Locate the cell with the specified text and output its [X, Y] center coordinate. 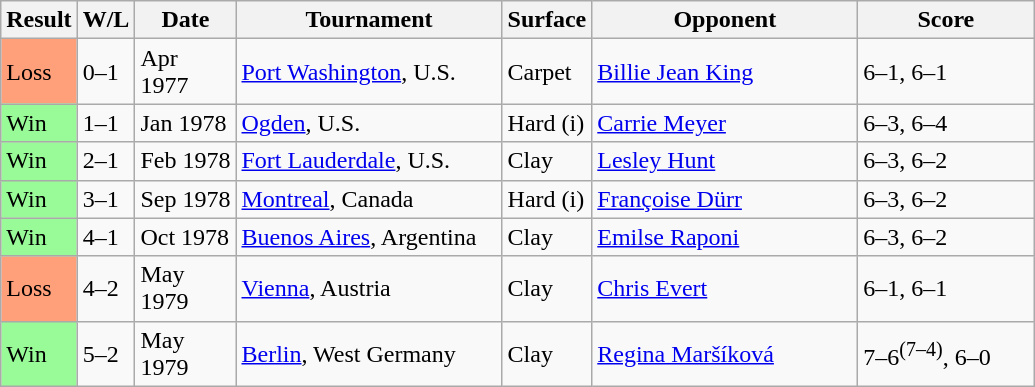
1–1 [106, 123]
Billie Jean King [725, 72]
Emilse Raponi [725, 237]
Françoise Dürr [725, 199]
Feb 1978 [186, 161]
4–2 [106, 288]
Vienna, Austria [369, 288]
Sep 1978 [186, 199]
Berlin, West Germany [369, 354]
Surface [547, 20]
2–1 [106, 161]
Apr 1977 [186, 72]
Opponent [725, 20]
Port Washington, U.S. [369, 72]
0–1 [106, 72]
5–2 [106, 354]
Oct 1978 [186, 237]
6–3, 6–4 [946, 123]
Ogden, U.S. [369, 123]
Regina Maršíková [725, 354]
Lesley Hunt [725, 161]
W/L [106, 20]
Montreal, Canada [369, 199]
Tournament [369, 20]
Buenos Aires, Argentina [369, 237]
Chris Evert [725, 288]
Jan 1978 [186, 123]
Fort Lauderdale, U.S. [369, 161]
Carrie Meyer [725, 123]
3–1 [106, 199]
Result [39, 20]
Carpet [547, 72]
Date [186, 20]
Score [946, 20]
7–6(7–4), 6–0 [946, 354]
4–1 [106, 237]
